For the text-containing cell, return its midpoint in [X, Y] coordinate format. 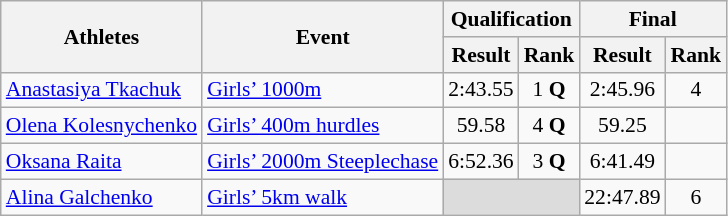
Olena Kolesnychenko [102, 126]
4 Q [550, 126]
Event [322, 36]
59.25 [622, 126]
Qualification [511, 19]
2:45.96 [622, 90]
1 Q [550, 90]
22:47.89 [622, 197]
4 [696, 90]
Final [652, 19]
Girls’ 400m hurdles [322, 126]
Athletes [102, 36]
Oksana Raita [102, 162]
Alina Galchenko [102, 197]
6 [696, 197]
Girls’ 5km walk [322, 197]
6:52.36 [480, 162]
Girls’ 1000m [322, 90]
3 Q [550, 162]
Anastasiya Tkachuk [102, 90]
6:41.49 [622, 162]
Girls’ 2000m Steeplechase [322, 162]
59.58 [480, 126]
2:43.55 [480, 90]
